Determine the [X, Y] coordinate at the center of the cell enclosing the given text.  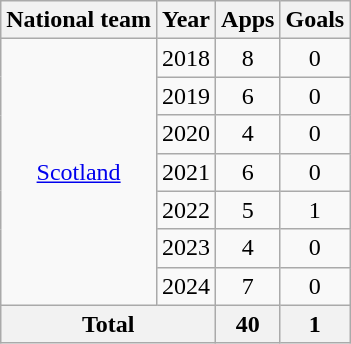
2019 [186, 96]
8 [248, 58]
2022 [186, 210]
Scotland [79, 172]
Total [108, 324]
2021 [186, 172]
5 [248, 210]
Goals [315, 20]
National team [79, 20]
7 [248, 286]
Year [186, 20]
2018 [186, 58]
2024 [186, 286]
Apps [248, 20]
40 [248, 324]
2020 [186, 134]
2023 [186, 248]
